Locate the cell with the specified text and output its (x, y) center coordinate. 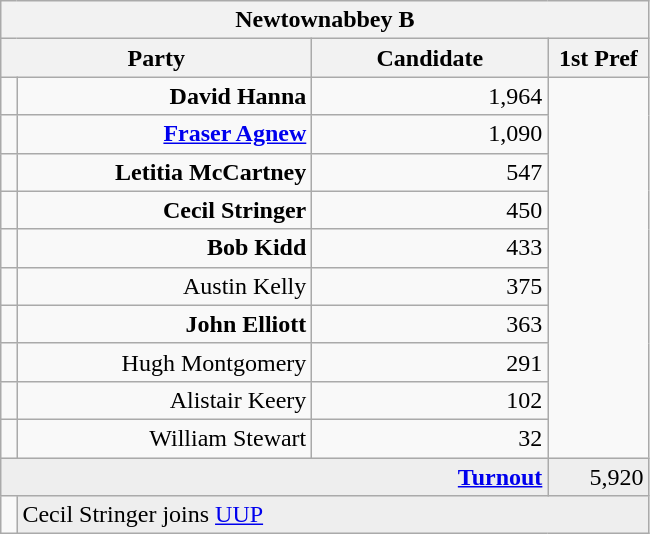
Hugh Montgomery (164, 362)
Alistair Keery (164, 400)
363 (430, 324)
450 (430, 210)
32 (430, 438)
1st Pref (598, 58)
William Stewart (164, 438)
102 (430, 400)
Letitia McCartney (164, 172)
Turnout (274, 477)
1,964 (430, 96)
David Hanna (164, 96)
433 (430, 248)
Cecil Stringer joins UUP (333, 515)
John Elliott (164, 324)
Party (156, 58)
547 (430, 172)
5,920 (598, 477)
Candidate (430, 58)
Fraser Agnew (164, 134)
Cecil Stringer (164, 210)
1,090 (430, 134)
Austin Kelly (164, 286)
291 (430, 362)
375 (430, 286)
Newtownabbey B (325, 20)
Bob Kidd (164, 248)
